Pinpoint the cell where the given text exists, returning its (x, y) midpoint coordinate. 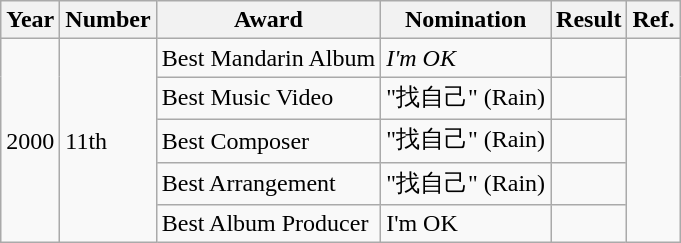
Result (589, 20)
Best Mandarin Album (268, 58)
Ref. (654, 20)
Best Album Producer (268, 224)
Best Music Video (268, 98)
11th (108, 141)
Year (30, 20)
2000 (30, 141)
Best Arrangement (268, 184)
Award (268, 20)
Nomination (466, 20)
Number (108, 20)
Best Composer (268, 140)
